Capture the cell that displays the provided text and extract its (X, Y) central coordinate. 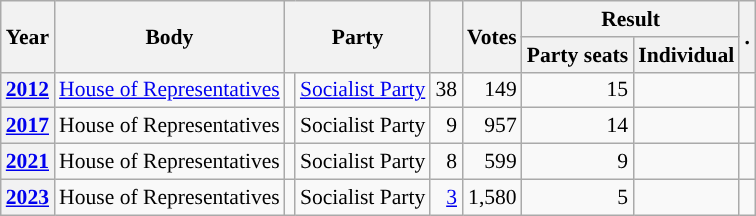
Party seats (578, 55)
2023 (28, 197)
Result (631, 19)
8 (446, 162)
15 (578, 90)
1,580 (492, 197)
599 (492, 162)
Year (28, 36)
Individual (686, 55)
38 (446, 90)
Votes (492, 36)
14 (578, 126)
2017 (28, 126)
2012 (28, 90)
2021 (28, 162)
5 (578, 197)
Body (170, 36)
Party (358, 36)
3 (446, 197)
. (747, 36)
957 (492, 126)
149 (492, 90)
